Scan for the cell matching the given text and deliver its [x, y] coordinate at center. 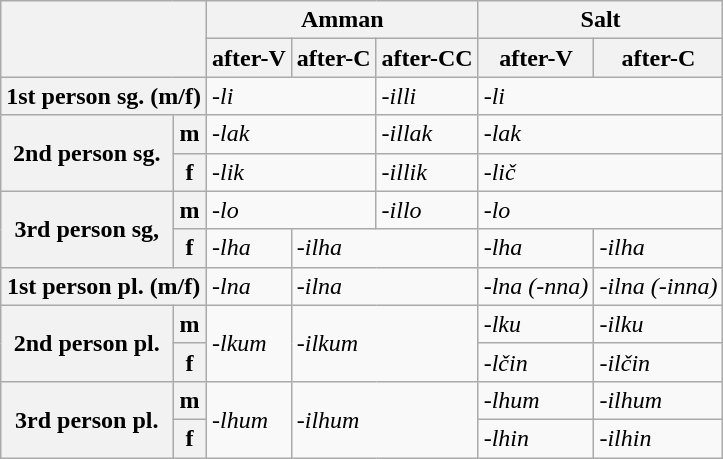
-lčin [536, 362]
-lik [291, 172]
-illi [427, 96]
-illak [427, 134]
3rd person pl. [87, 419]
after-CC [427, 58]
3rd person sg, [87, 229]
-ilku [658, 324]
-lna [248, 286]
Salt [600, 20]
2nd person sg. [87, 153]
2nd person pl. [87, 343]
-lhin [536, 438]
-ilhin [658, 438]
1st person pl. (m/f) [104, 286]
Amman [342, 20]
-lku [536, 324]
-lič [600, 172]
-lkum [248, 343]
-ilna (-inna) [658, 286]
-ilkum [384, 343]
-illo [427, 210]
-ilčin [658, 362]
-ilna [384, 286]
-lna (-nna) [536, 286]
1st person sg. (m/f) [104, 96]
-illik [427, 172]
